Extract the (x, y) coordinate from the center of the cell holding the provided text.  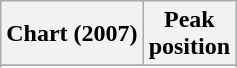
Chart (2007) (72, 34)
Peakposition (189, 34)
